For the text-containing cell, return its midpoint in (X, Y) coordinate format. 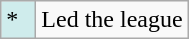
Led the league (112, 20)
* (18, 20)
